Locate the cell with the specified text and output its [X, Y] center coordinate. 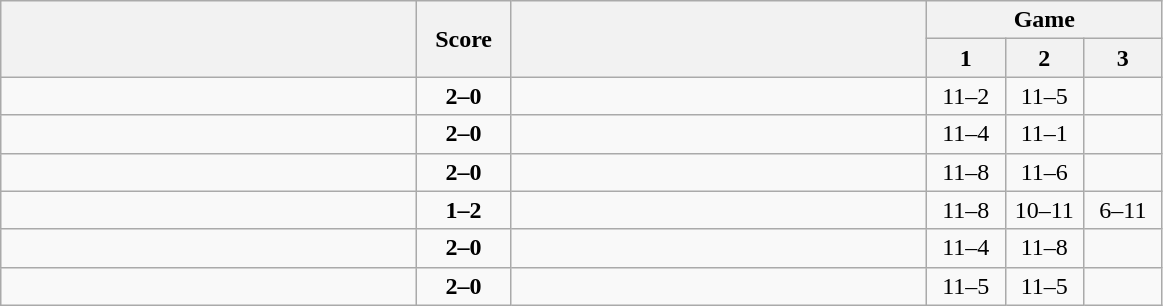
3 [1124, 58]
1–2 [464, 210]
10–11 [1044, 210]
11–6 [1044, 172]
Score [464, 39]
11–2 [966, 96]
Game [1044, 20]
11–1 [1044, 134]
6–11 [1124, 210]
1 [966, 58]
2 [1044, 58]
